Locate the cell with the specified text and output its (x, y) center coordinate. 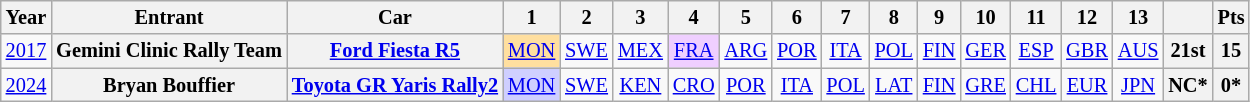
0* (1232, 85)
6 (796, 17)
FRA (694, 51)
Car (395, 17)
Toyota GR Yaris Rally2 (395, 85)
Entrant (169, 17)
Gemini Clinic Rally Team (169, 51)
KEN (640, 85)
MEX (640, 51)
7 (846, 17)
JPN (1138, 85)
Bryan Bouffier (169, 85)
4 (694, 17)
13 (1138, 17)
GBR (1087, 51)
2 (586, 17)
ARG (746, 51)
AUS (1138, 51)
CRO (694, 85)
2024 (26, 85)
15 (1232, 51)
3 (640, 17)
Year (26, 17)
11 (1036, 17)
GER (985, 51)
5 (746, 17)
EUR (1087, 85)
ESP (1036, 51)
10 (985, 17)
8 (894, 17)
Pts (1232, 17)
LAT (894, 85)
1 (532, 17)
2017 (26, 51)
GRE (985, 85)
9 (940, 17)
12 (1087, 17)
NC* (1188, 85)
Ford Fiesta R5 (395, 51)
CHL (1036, 85)
21st (1188, 51)
